Determine the (X, Y) coordinate at the center of the cell enclosing the given text.  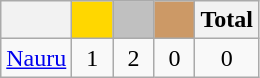
1 (92, 58)
Nauru (36, 58)
2 (134, 58)
Total (227, 20)
